Search for the cell housing the specified text and yield its [X, Y] center coordinate. 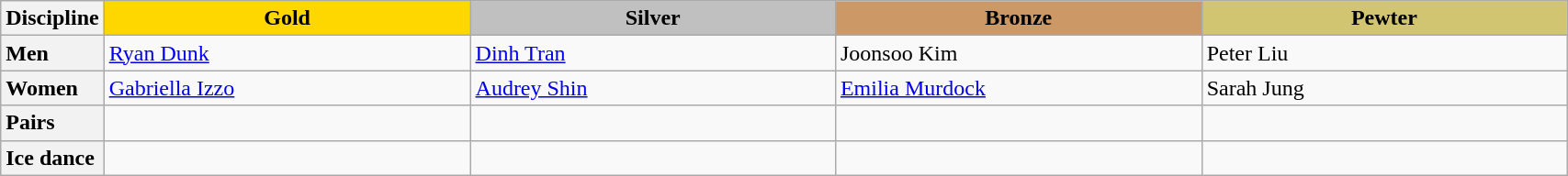
Joonsoo Kim [1018, 53]
Dinh Tran [652, 53]
Women [52, 88]
Sarah Jung [1383, 88]
Men [52, 53]
Ryan Dunk [287, 53]
Audrey Shin [652, 88]
Peter Liu [1383, 53]
Pairs [52, 123]
Discipline [52, 18]
Pewter [1383, 18]
Gabriella Izzo [287, 88]
Bronze [1018, 18]
Gold [287, 18]
Silver [652, 18]
Ice dance [52, 158]
Emilia Murdock [1018, 88]
